Find where the given text appears and provide that cell's center as [X, Y] coordinate. 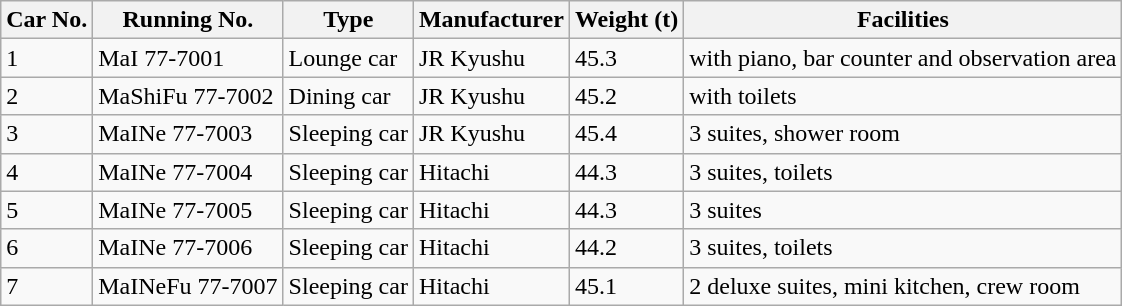
Dining car [348, 96]
MaINe 77-7003 [188, 134]
with piano, bar counter and observation area [903, 58]
MaINe 77-7006 [188, 248]
Lounge car [348, 58]
MaINe 77-7005 [188, 210]
MaINeFu 77-7007 [188, 286]
44.2 [626, 248]
MaINe 77-7004 [188, 172]
3 [47, 134]
Facilities [903, 20]
7 [47, 286]
3 suites, shower room [903, 134]
Weight (t) [626, 20]
5 [47, 210]
2 deluxe suites, mini kitchen, crew room [903, 286]
MaI 77-7001 [188, 58]
3 suites [903, 210]
MaShiFu 77-7002 [188, 96]
Running No. [188, 20]
2 [47, 96]
4 [47, 172]
with toilets [903, 96]
Type [348, 20]
45.3 [626, 58]
Car No. [47, 20]
45.2 [626, 96]
Manufacturer [491, 20]
6 [47, 248]
45.4 [626, 134]
45.1 [626, 286]
1 [47, 58]
